Search for the cell housing the specified text and yield its [X, Y] center coordinate. 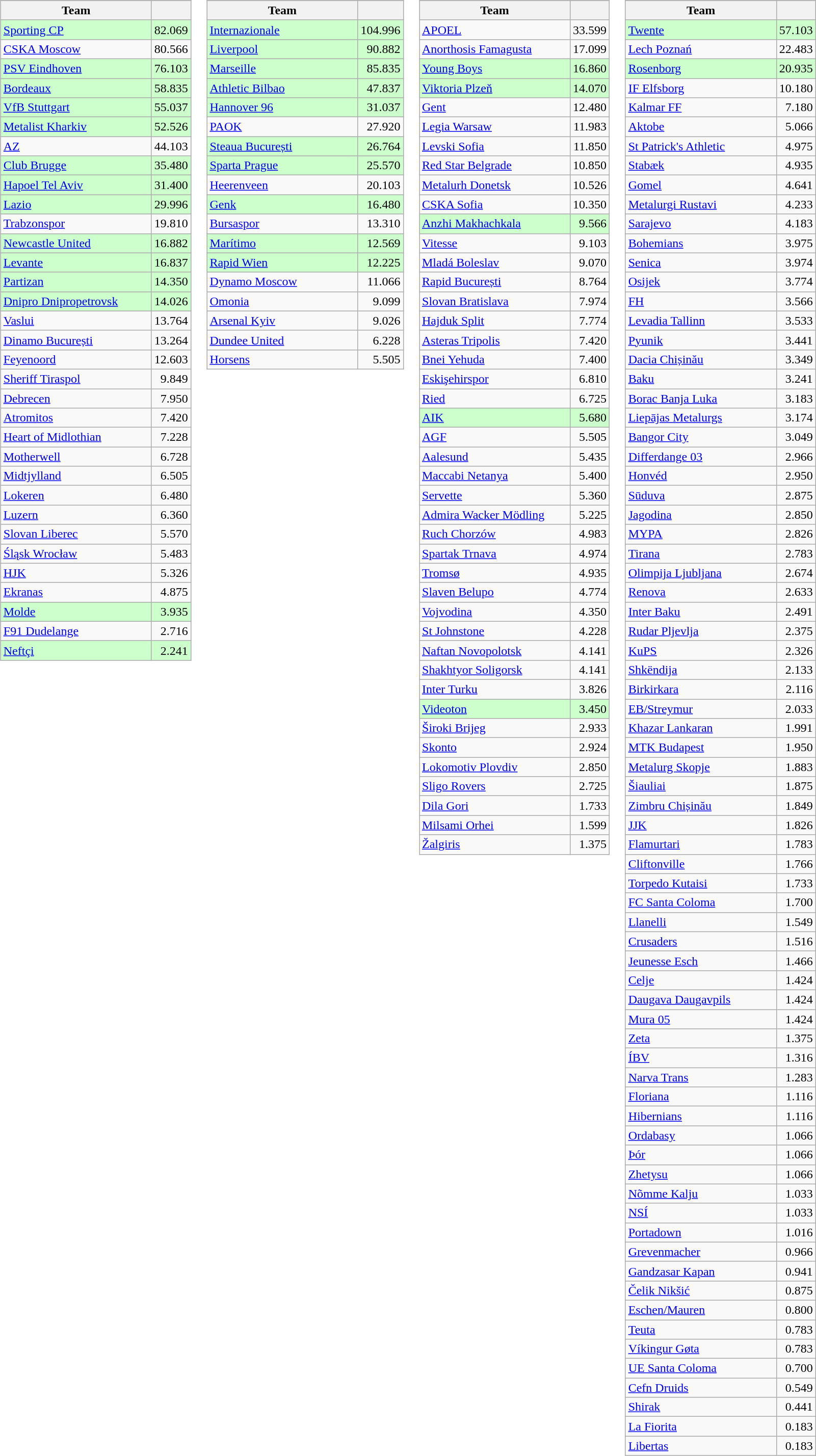
7.950 [171, 398]
5.483 [171, 553]
52.526 [171, 127]
26.764 [380, 146]
2.716 [171, 631]
Legia Warsaw [494, 127]
Gandzasar Kapan [701, 1271]
Olimpija Ljubljana [701, 573]
13.764 [171, 321]
Śląsk Wrocław [76, 553]
1.826 [796, 825]
3.049 [796, 437]
Admira Wacker Mödling [494, 515]
76.103 [171, 68]
6.228 [380, 340]
Sligo Rovers [494, 786]
10.350 [590, 204]
4.974 [590, 553]
55.037 [171, 108]
HJK [76, 573]
2.491 [796, 612]
Bordeaux [76, 88]
80.566 [171, 49]
JJK [701, 825]
Tromsø [494, 573]
85.835 [380, 68]
Young Boys [494, 68]
Differdange 03 [701, 457]
Rapid București [494, 282]
0.875 [796, 1290]
3.441 [796, 340]
Sūduva [701, 495]
Liepājas Metalurgs [701, 418]
1.516 [796, 941]
0.941 [796, 1271]
7.974 [590, 301]
11.066 [380, 282]
3.566 [796, 301]
12.480 [590, 108]
APOEL [494, 30]
16.837 [171, 262]
Dinamo București [76, 340]
104.996 [380, 30]
29.996 [171, 204]
Gent [494, 108]
82.069 [171, 30]
44.103 [171, 146]
3.450 [590, 709]
Shakhtyor Soligorsk [494, 670]
5.435 [590, 457]
Ekranas [76, 592]
47.837 [380, 88]
Levadia Tallinn [701, 321]
Luzern [76, 515]
1.700 [796, 903]
PAOK [282, 127]
Honvéd [701, 476]
Torpedo Kutaisi [701, 883]
Čelik Nikšić [701, 1290]
1.549 [796, 922]
Vaslui [76, 321]
5.326 [171, 573]
Zeta [701, 1039]
CSKA Sofia [494, 204]
Dynamo Moscow [282, 282]
AIK [494, 418]
Internazionale [282, 30]
Partizan [76, 282]
Molde [76, 612]
5.225 [590, 515]
1.316 [796, 1058]
EB/Streymur [701, 709]
13.310 [380, 224]
2.933 [590, 728]
Rosenborg [701, 68]
6.725 [590, 398]
11.850 [590, 146]
Nõmme Kalju [701, 1194]
Slaven Belupo [494, 592]
4.183 [796, 224]
2.375 [796, 631]
Marítimo [282, 243]
1.599 [590, 825]
2.924 [590, 748]
Crusaders [701, 941]
3.935 [171, 612]
Ried [494, 398]
Borac Banja Luka [701, 398]
2.241 [171, 650]
Renova [701, 592]
Milsami Orhei [494, 825]
Ruch Chorzów [494, 534]
Khazar Lankaran [701, 728]
Arsenal Kyiv [282, 321]
Zhetysu [701, 1174]
Asteras Tripolis [494, 340]
Kalmar FF [701, 108]
Stabæk [701, 166]
NSÍ [701, 1213]
Heart of Midlothian [76, 437]
2.133 [796, 670]
1.766 [796, 864]
Gomel [701, 185]
1.883 [796, 767]
22.483 [796, 49]
Aktobe [701, 127]
12.225 [380, 262]
4.233 [796, 204]
Llanelli [701, 922]
35.480 [171, 166]
Shirak [701, 1407]
Videoton [494, 709]
19.810 [171, 224]
Motherwell [76, 457]
7.228 [171, 437]
Daugava Daugavpils [701, 999]
16.882 [171, 243]
9.849 [171, 379]
Debrecen [76, 398]
Neftçi [76, 650]
5.400 [590, 476]
VfB Stuttgart [76, 108]
Genk [282, 204]
La Fiorita [701, 1426]
Ordabasy [701, 1135]
2.875 [796, 495]
5.360 [590, 495]
IF Elfsborg [701, 88]
27.920 [380, 127]
Portadown [701, 1232]
Libertas [701, 1446]
10.850 [590, 166]
MTK Budapest [701, 748]
St Patrick's Athletic [701, 146]
Newcastle United [76, 243]
Žalgiris [494, 844]
2.116 [796, 689]
Lokomotiv Plovdiv [494, 767]
Slovan Bratislava [494, 301]
3.533 [796, 321]
Narva Trans [701, 1077]
Feyenoord [76, 359]
Zimbru Chișinău [701, 806]
11.983 [590, 127]
90.882 [380, 49]
Levante [76, 262]
Horsens [282, 359]
FH [701, 301]
4.641 [796, 185]
Mladá Boleslav [494, 262]
9.103 [590, 243]
3.241 [796, 379]
2.725 [590, 786]
6.728 [171, 457]
17.099 [590, 49]
Cliftonville [701, 864]
0.966 [796, 1252]
16.860 [590, 68]
4.350 [590, 612]
Red Star Belgrade [494, 166]
Levski Sofia [494, 146]
31.400 [171, 185]
Víkingur Gøta [701, 1349]
58.835 [171, 88]
Rudar Pljevlja [701, 631]
12.603 [171, 359]
1.283 [796, 1077]
CSKA Moscow [76, 49]
4.983 [590, 534]
Jeunesse Esch [701, 961]
Omonia [282, 301]
10.526 [590, 185]
2.326 [796, 650]
31.037 [380, 108]
Baku [701, 379]
Šiauliai [701, 786]
Mura 05 [701, 1019]
0.549 [796, 1388]
Shkëndija [701, 670]
1.849 [796, 806]
Marseille [282, 68]
FC Santa Coloma [701, 903]
Osijek [701, 282]
Spartak Trnava [494, 553]
2.633 [796, 592]
6.505 [171, 476]
Lazio [76, 204]
2.674 [796, 573]
Eskişehirspor [494, 379]
5.570 [171, 534]
Inter Turku [494, 689]
Þór [701, 1155]
Liverpool [282, 49]
0.800 [796, 1310]
9.566 [590, 224]
3.183 [796, 398]
4.875 [171, 592]
Metalurg Skopje [701, 767]
3.974 [796, 262]
Pyunik [701, 340]
Slovan Liberec [76, 534]
9.099 [380, 301]
3.774 [796, 282]
Atromitos [76, 418]
Flamurtari [701, 844]
6.480 [171, 495]
MYPA [701, 534]
4.228 [590, 631]
Inter Baku [701, 612]
8.764 [590, 282]
Naftan Novopolotsk [494, 650]
6.810 [590, 379]
3.826 [590, 689]
Dundee United [282, 340]
1.783 [796, 844]
7.180 [796, 108]
14.026 [171, 301]
1.875 [796, 786]
Bangor City [701, 437]
9.026 [380, 321]
57.103 [796, 30]
1.466 [796, 961]
Hannover 96 [282, 108]
Sparta Prague [282, 166]
33.599 [590, 30]
0.441 [796, 1407]
Bnei Yehuda [494, 359]
KuPS [701, 650]
Anorthosis Famagusta [494, 49]
ÍBV [701, 1058]
Cefn Druids [701, 1388]
Metalurgi Rustavi [701, 204]
4.975 [796, 146]
Anzhi Makhachkala [494, 224]
14.070 [590, 88]
5.066 [796, 127]
7.400 [590, 359]
Hajduk Split [494, 321]
Twente [701, 30]
Rapid Wien [282, 262]
5.680 [590, 418]
Lokeren [76, 495]
Heerenveen [282, 185]
F91 Dudelange [76, 631]
13.264 [171, 340]
Eschen/Mauren [701, 1310]
Midtjylland [76, 476]
Sarajevo [701, 224]
Hapoel Tel Aviv [76, 185]
Dila Gori [494, 806]
Široki Brijeg [494, 728]
Metalist Kharkiv [76, 127]
Bursaspor [282, 224]
7.774 [590, 321]
25.570 [380, 166]
4.774 [590, 592]
AGF [494, 437]
Aalesund [494, 457]
Sheriff Tiraspol [76, 379]
Metalurh Donetsk [494, 185]
Bohemians [701, 243]
20.103 [380, 185]
Celje [701, 980]
Servette [494, 495]
14.350 [171, 282]
Maccabi Netanya [494, 476]
Floriana [701, 1097]
Lech Poznań [701, 49]
9.070 [590, 262]
Vitesse [494, 243]
Steaua București [282, 146]
Grevenmacher [701, 1252]
Hibernians [701, 1116]
Dacia Chișinău [701, 359]
Viktoria Plzeň [494, 88]
20.935 [796, 68]
Teuta [701, 1330]
Club Brugge [76, 166]
0.700 [796, 1368]
12.569 [380, 243]
2.783 [796, 553]
Athletic Bilbao [282, 88]
Sporting CP [76, 30]
PSV Eindhoven [76, 68]
2.033 [796, 709]
1.991 [796, 728]
1.016 [796, 1232]
St Johnstone [494, 631]
Dnipro Dnipropetrovsk [76, 301]
1.950 [796, 748]
2.950 [796, 476]
Tirana [701, 553]
3.349 [796, 359]
Jagodina [701, 515]
3.975 [796, 243]
2.966 [796, 457]
Skonto [494, 748]
Trabzonspor [76, 224]
3.174 [796, 418]
2.826 [796, 534]
Vojvodina [494, 612]
16.480 [380, 204]
Senica [701, 262]
6.360 [171, 515]
AZ [76, 146]
Birkirkara [701, 689]
UE Santa Coloma [701, 1368]
10.180 [796, 88]
